Scan for the cell matching the given text and deliver its (x, y) coordinate at center. 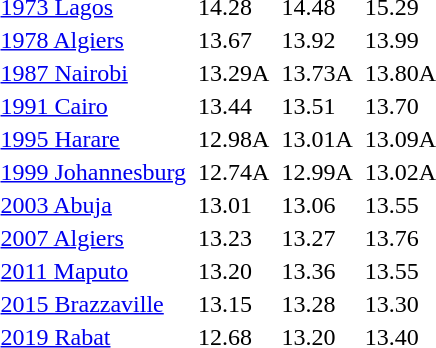
13.29A (234, 73)
13.67 (234, 40)
13.15 (234, 304)
12.74A (234, 172)
13.51 (317, 106)
13.01A (317, 139)
13.23 (234, 238)
13.28 (317, 304)
13.27 (317, 238)
13.01 (234, 205)
13.36 (317, 271)
12.98A (234, 139)
13.73A (317, 73)
13.92 (317, 40)
13.20 (234, 271)
12.99A (317, 172)
13.06 (317, 205)
13.44 (234, 106)
